Search for the cell housing the specified text and yield its [x, y] center coordinate. 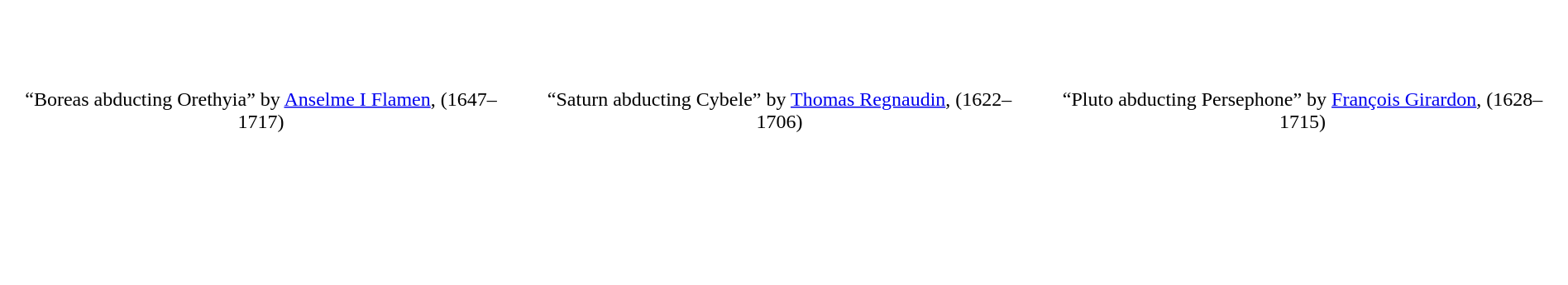
“Boreas abducting Orethyia” by Anselme I Flamen, (1647–1717) [261, 180]
“Pluto abducting Persephone” by François Girardon, (1628–1715) [1303, 180]
“Saturn abducting Cybele” by Thomas Regnaudin, (1622–1706) [779, 180]
